Search for the cell housing the specified text and yield its (x, y) center coordinate. 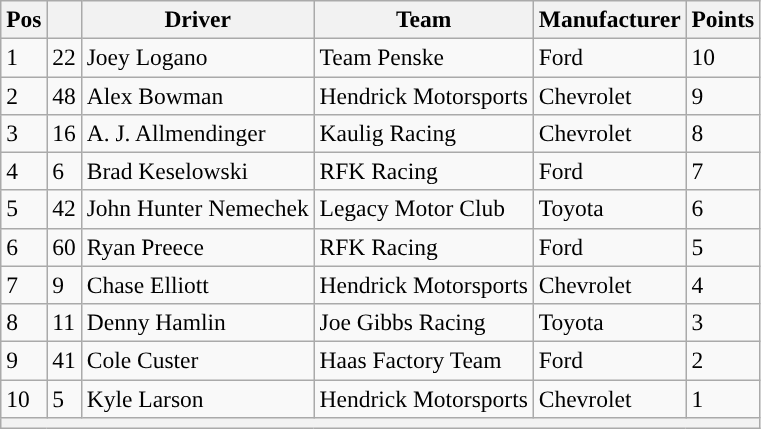
Pos (24, 19)
Driver (198, 19)
48 (64, 95)
Team (424, 19)
11 (64, 322)
Brad Keselowski (198, 171)
22 (64, 57)
Cole Custer (198, 360)
Alex Bowman (198, 95)
Joey Logano (198, 57)
42 (64, 209)
16 (64, 133)
Ryan Preece (198, 247)
John Hunter Nemechek (198, 209)
Haas Factory Team (424, 360)
Manufacturer (610, 19)
Kyle Larson (198, 398)
Kaulig Racing (424, 133)
Denny Hamlin (198, 322)
Legacy Motor Club (424, 209)
A. J. Allmendinger (198, 133)
41 (64, 360)
Points (723, 19)
60 (64, 247)
Team Penske (424, 57)
Joe Gibbs Racing (424, 322)
Chase Elliott (198, 285)
